Capture the cell that displays the provided text and extract its [X, Y] central coordinate. 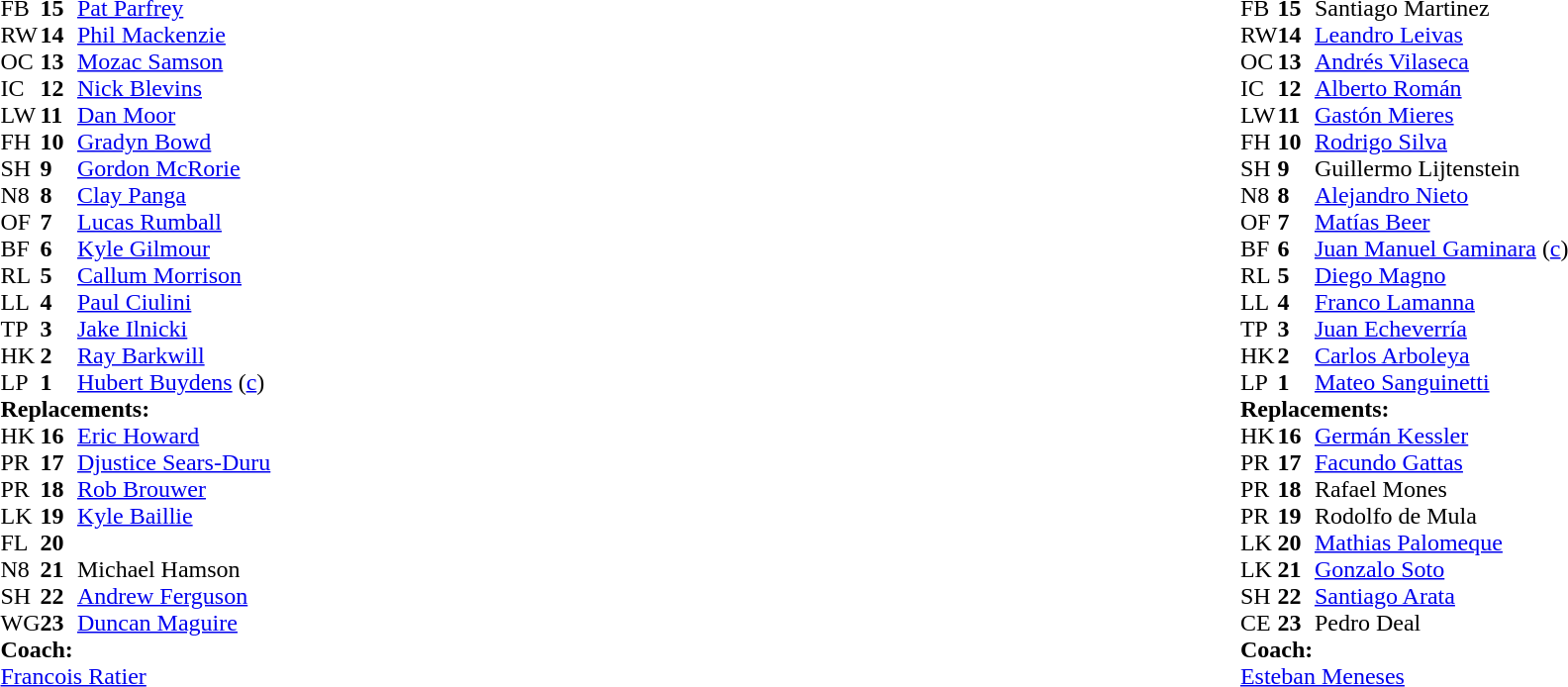
Paul Ciulini [174, 303]
Michael Hamson [174, 570]
Kyle Gilmour [174, 249]
Hubert Buydens (c) [174, 382]
Coach: [135, 649]
Lucas Rumball [174, 222]
CE [1259, 624]
Gordon McRorie [174, 168]
Djustice Sears-Duru [174, 463]
Andrew Ferguson [174, 596]
Gradyn Bowd [174, 143]
Nick Blevins [174, 89]
Duncan Maguire [174, 624]
Clay Panga [174, 196]
Jake Ilnicki [174, 329]
Eric Howard [174, 436]
Callum Morrison [174, 275]
Mozac Samson [174, 61]
WG [20, 624]
Dan Moor [174, 115]
Kyle Baillie [174, 517]
Rob Brouwer [174, 489]
Ray Barkwill [174, 356]
Phil Mackenzie [174, 36]
Replacements: [135, 410]
FL [20, 542]
